Pinpoint the cell where the given text exists, returning its [X, Y] midpoint coordinate. 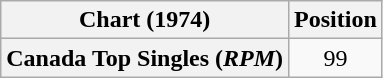
99 [336, 58]
Position [336, 20]
Canada Top Singles (RPM) [145, 58]
Chart (1974) [145, 20]
